Return the [X, Y] coordinate for the center point of the cell that contains the specified text.  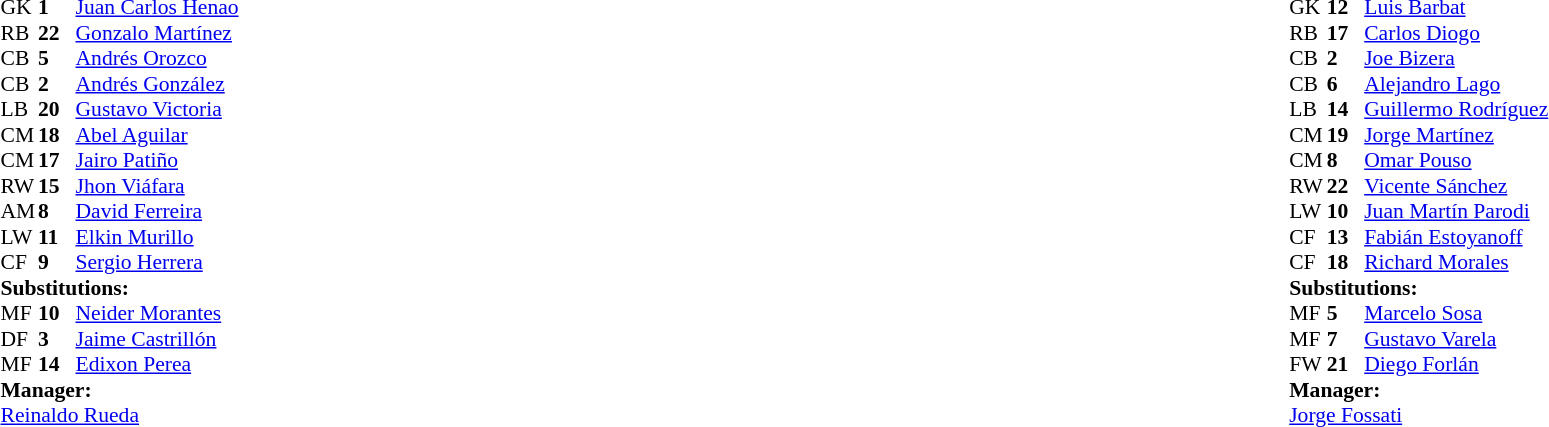
David Ferreira [158, 211]
Gustavo Victoria [158, 109]
19 [1346, 135]
Andrés Orozco [158, 59]
Omar Pouso [1456, 161]
Marcelo Sosa [1456, 313]
Carlos Diogo [1456, 33]
FW [1308, 365]
21 [1346, 365]
DF [19, 339]
Vicente Sánchez [1456, 186]
Abel Aguilar [158, 135]
AM [19, 211]
Elkin Murillo [158, 237]
9 [57, 263]
Edixon Perea [158, 365]
Gonzalo Martínez [158, 33]
Diego Forlán [1456, 365]
Juan Martín Parodi [1456, 211]
Jorge Martínez [1456, 135]
Jaime Castrillón [158, 339]
Neider Morantes [158, 313]
11 [57, 237]
7 [1346, 339]
Richard Morales [1456, 263]
Jairo Patiño [158, 161]
6 [1346, 84]
3 [57, 339]
13 [1346, 237]
Gustavo Varela [1456, 339]
Sergio Herrera [158, 263]
Alejandro Lago [1456, 84]
Jhon Viáfara [158, 186]
Andrés González [158, 84]
20 [57, 109]
Joe Bizera [1456, 59]
15 [57, 186]
Fabián Estoyanoff [1456, 237]
Guillermo Rodríguez [1456, 109]
